Return (X, Y) of the center of cell containing provided text 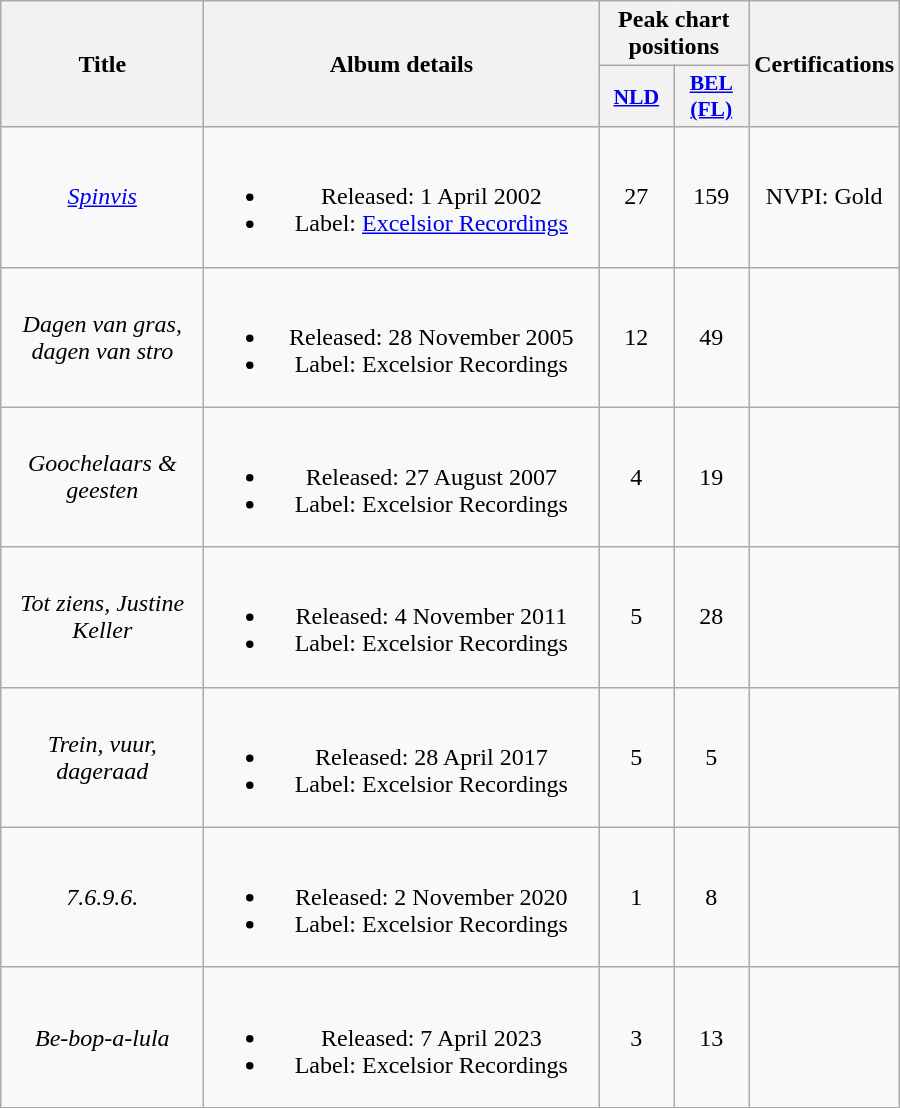
Released: 7 April 2023Label: Excelsior Recordings (402, 1037)
Certifications (824, 64)
Spinvis (102, 197)
Released: 1 April 2002Label: Excelsior Recordings (402, 197)
Trein, vuur, dageraad (102, 757)
Released: 28 November 2005Label: Excelsior Recordings (402, 337)
Tot ziens, Justine Keller (102, 617)
Released: 2 November 2020Label: Excelsior Recordings (402, 897)
Be-bop-a-lula (102, 1037)
4 (636, 477)
Released: 4 November 2011Label: Excelsior Recordings (402, 617)
Released: 28 April 2017Label: Excelsior Recordings (402, 757)
13 (712, 1037)
12 (636, 337)
BEL(FL) (712, 96)
Peak chart positions (674, 34)
NVPI: Gold (824, 197)
Dagen van gras, dagen van stro (102, 337)
3 (636, 1037)
28 (712, 617)
Goochelaars & geesten (102, 477)
8 (712, 897)
Released: 27 August 2007Label: Excelsior Recordings (402, 477)
49 (712, 337)
Album details (402, 64)
27 (636, 197)
1 (636, 897)
7.6.9.6. (102, 897)
159 (712, 197)
19 (712, 477)
NLD (636, 96)
Title (102, 64)
